Scan for the cell matching the given text and deliver its [x, y] coordinate at center. 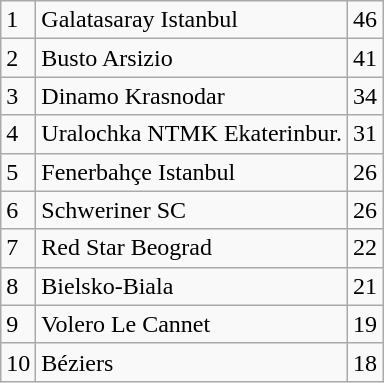
9 [18, 324]
21 [364, 286]
10 [18, 362]
Bielsko-Biala [192, 286]
19 [364, 324]
1 [18, 20]
Uralochka NTMK Ekaterinbur. [192, 134]
34 [364, 96]
2 [18, 58]
Galatasaray Istanbul [192, 20]
Red Star Beograd [192, 248]
46 [364, 20]
31 [364, 134]
8 [18, 286]
Dinamo Krasnodar [192, 96]
18 [364, 362]
4 [18, 134]
Schweriner SC [192, 210]
22 [364, 248]
Fenerbahçe Istanbul [192, 172]
41 [364, 58]
Béziers [192, 362]
Volero Le Cannet [192, 324]
5 [18, 172]
3 [18, 96]
Busto Arsizio [192, 58]
6 [18, 210]
7 [18, 248]
